Output the (X, Y) coordinate of the center of the cell containing the given text.  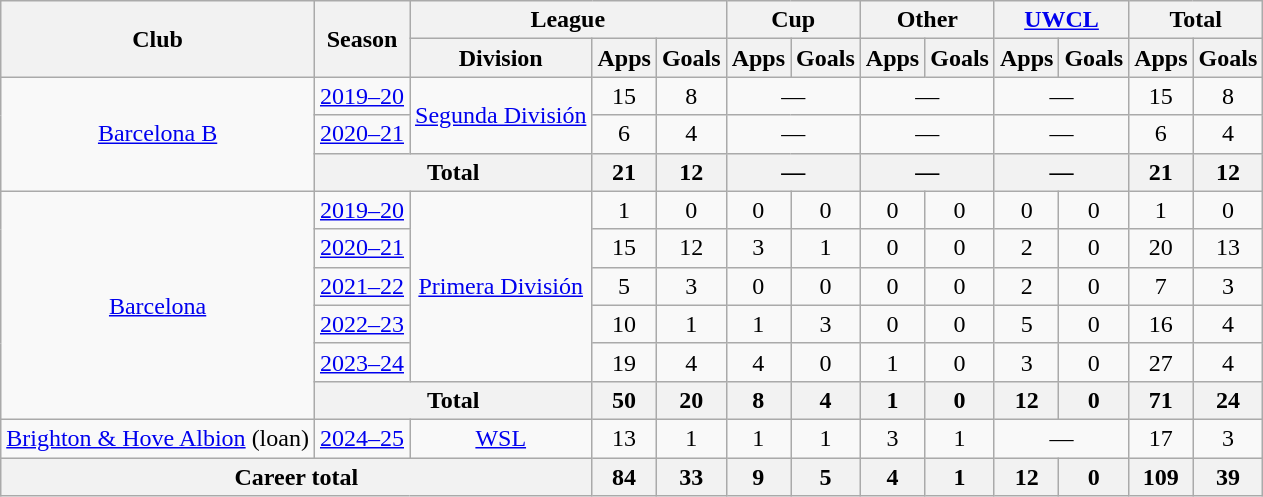
Cup (793, 20)
33 (691, 477)
Club (158, 39)
Segunda División (501, 115)
WSL (501, 438)
Season (362, 39)
Division (501, 58)
Primera División (501, 286)
2024–25 (362, 438)
2022–23 (362, 324)
UWCL (1061, 20)
League (568, 20)
109 (1161, 477)
9 (758, 477)
84 (624, 477)
Other (927, 20)
16 (1161, 324)
71 (1161, 400)
Brighton & Hove Albion (loan) (158, 438)
Barcelona B (158, 134)
Barcelona (158, 305)
2021–22 (362, 286)
19 (624, 362)
24 (1228, 400)
17 (1161, 438)
50 (624, 400)
10 (624, 324)
7 (1161, 286)
2023–24 (362, 362)
27 (1161, 362)
39 (1228, 477)
Career total (296, 477)
